Extract the (X, Y) coordinate from the center of the cell holding the provided text.  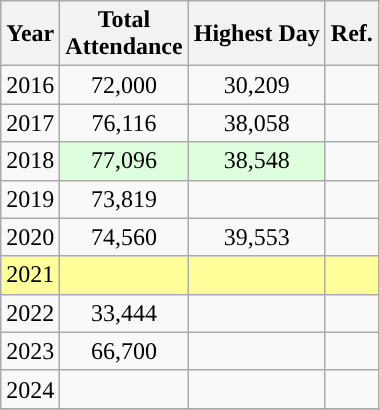
2024 (30, 389)
2022 (30, 313)
2017 (30, 123)
38,058 (256, 123)
2016 (30, 85)
2019 (30, 199)
73,819 (124, 199)
Year (30, 34)
Highest Day (256, 34)
39,553 (256, 237)
2023 (30, 351)
2021 (30, 275)
Total Attendance (124, 34)
76,116 (124, 123)
77,096 (124, 161)
72,000 (124, 85)
2018 (30, 161)
38,548 (256, 161)
30,209 (256, 85)
Ref. (352, 34)
74,560 (124, 237)
33,444 (124, 313)
66,700 (124, 351)
2020 (30, 237)
